Return [X, Y] of the center of cell containing provided text 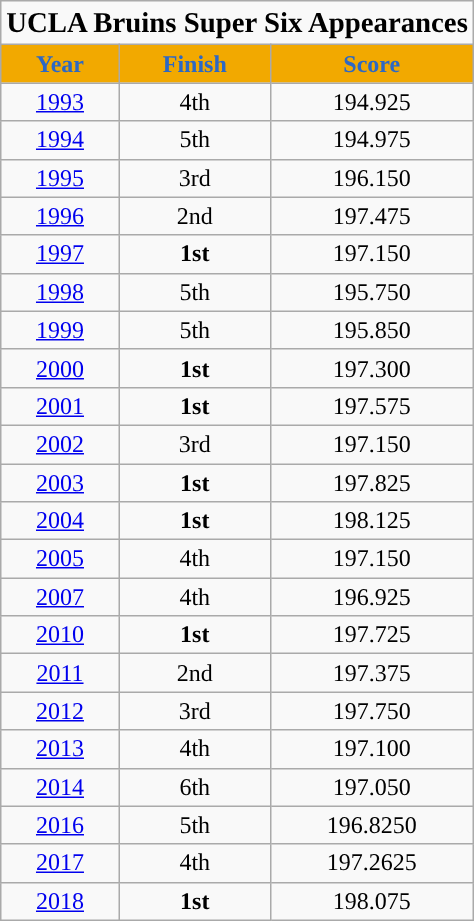
2011 [60, 673]
2004 [60, 521]
197.2625 [372, 863]
6th [194, 787]
2002 [60, 444]
197.825 [372, 483]
Finish [194, 64]
2005 [60, 559]
195.850 [372, 330]
197.750 [372, 711]
2014 [60, 787]
197.100 [372, 749]
195.750 [372, 292]
1994 [60, 140]
2017 [60, 863]
1997 [60, 254]
1998 [60, 292]
194.925 [372, 102]
2007 [60, 597]
2018 [60, 901]
197.725 [372, 635]
198.075 [372, 901]
196.8250 [372, 825]
1996 [60, 216]
Score [372, 64]
2010 [60, 635]
198.125 [372, 521]
1995 [60, 178]
196.925 [372, 597]
194.975 [372, 140]
197.575 [372, 406]
2003 [60, 483]
UCLA Bruins Super Six Appearances [238, 23]
2000 [60, 368]
2001 [60, 406]
2013 [60, 749]
197.475 [372, 216]
197.375 [372, 673]
2012 [60, 711]
1993 [60, 102]
196.150 [372, 178]
2016 [60, 825]
197.050 [372, 787]
197.300 [372, 368]
1999 [60, 330]
Year [60, 64]
